Return the [X, Y] coordinate for the center point of the cell that contains the specified text.  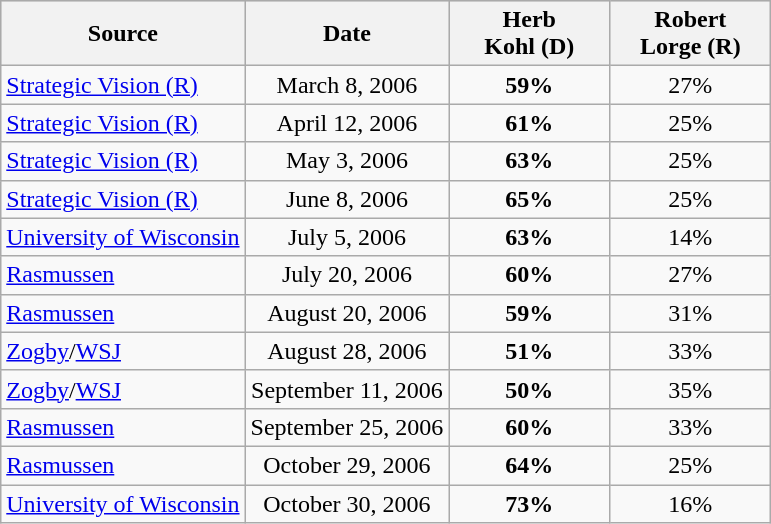
July 5, 2006 [347, 237]
July 20, 2006 [347, 275]
August 20, 2006 [347, 313]
50% [530, 389]
73% [530, 503]
Source [123, 34]
September 25, 2006 [347, 427]
March 8, 2006 [347, 85]
September 11, 2006 [347, 389]
35% [690, 389]
16% [690, 503]
64% [530, 465]
August 28, 2006 [347, 351]
June 8, 2006 [347, 199]
31% [690, 313]
65% [530, 199]
Date [347, 34]
May 3, 2006 [347, 161]
April 12, 2006 [347, 123]
October 30, 2006 [347, 503]
HerbKohl (D) [530, 34]
51% [530, 351]
October 29, 2006 [347, 465]
RobertLorge (R) [690, 34]
61% [530, 123]
14% [690, 237]
